Determine the [X, Y] coordinate at the center of the cell enclosing the given text.  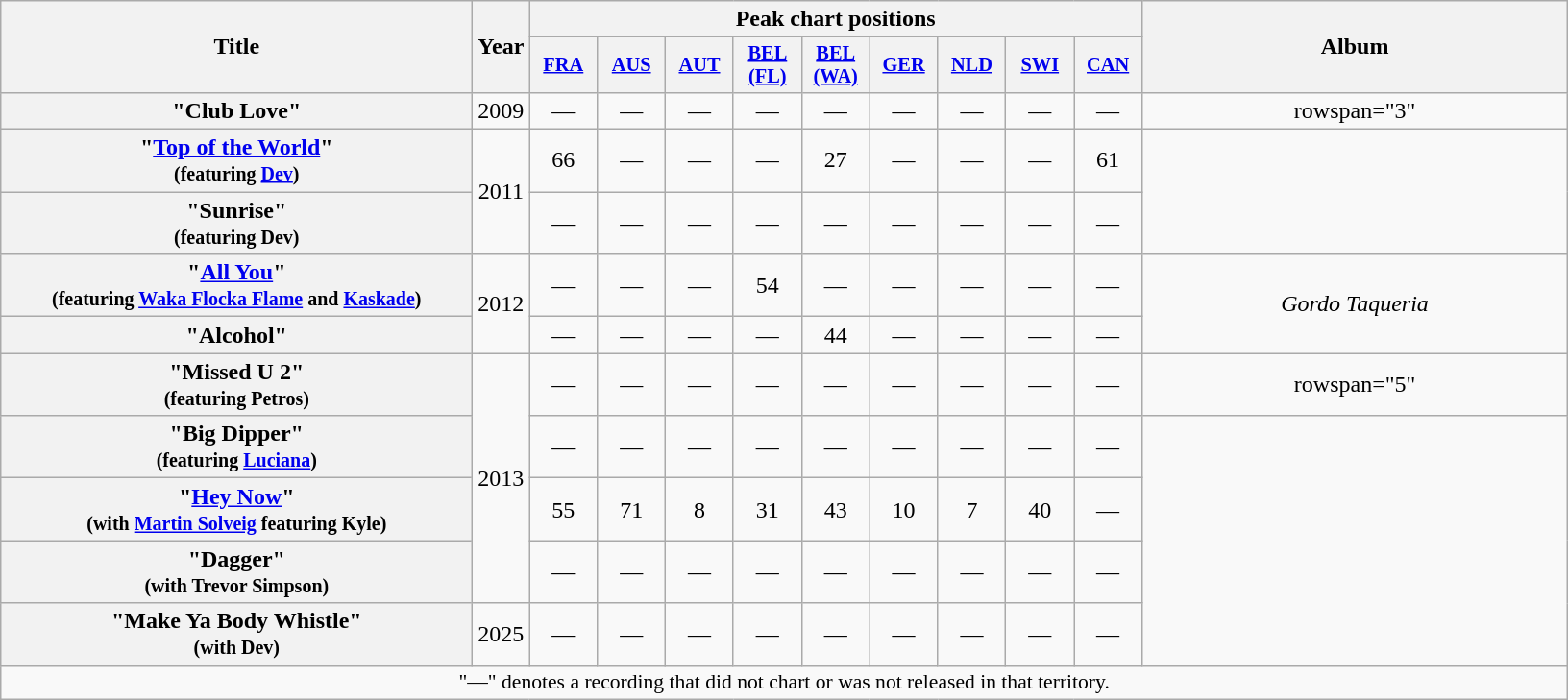
66 [563, 161]
"All You"(featuring Waka Flocka Flame and Kaskade) [236, 286]
"Hey Now"(with Martin Solveig featuring Kyle) [236, 509]
CAN [1109, 65]
rowspan="3" [1355, 110]
2011 [502, 192]
NLD [972, 65]
"Dagger"(with Trevor Simpson) [236, 572]
61 [1109, 161]
71 [632, 509]
27 [836, 161]
SWI [1040, 65]
2012 [502, 303]
"—" denotes a recording that did not chart or was not released in that territory. [784, 683]
2013 [502, 478]
"Club Love" [236, 110]
Year [502, 47]
Album [1355, 47]
2009 [502, 110]
43 [836, 509]
AUT [699, 65]
8 [699, 509]
AUS [632, 65]
40 [1040, 509]
31 [767, 509]
"Sunrise"(featuring Dev) [236, 223]
"Missed U 2"(featuring Petros) [236, 384]
Gordo Taqueria [1355, 303]
10 [903, 509]
BEL(WA) [836, 65]
rowspan="5" [1355, 384]
54 [767, 286]
2025 [502, 634]
FRA [563, 65]
7 [972, 509]
BEL(FL) [767, 65]
"Big Dipper"(featuring Luciana) [236, 447]
"Make Ya Body Whistle"(with Dev) [236, 634]
Title [236, 47]
55 [563, 509]
44 [836, 335]
Peak chart positions [836, 19]
"Alcohol" [236, 335]
GER [903, 65]
"Top of the World"(featuring Dev) [236, 161]
